Determine the (x, y) coordinate at the center of the cell enclosing the given text.  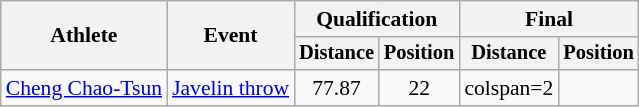
Javelin throw (230, 88)
Qualification (376, 19)
Final (548, 19)
Event (230, 36)
22 (419, 88)
77.87 (336, 88)
Athlete (84, 36)
colspan=2 (508, 88)
Cheng Chao-Tsun (84, 88)
